For the text-containing cell, return its midpoint in (x, y) coordinate format. 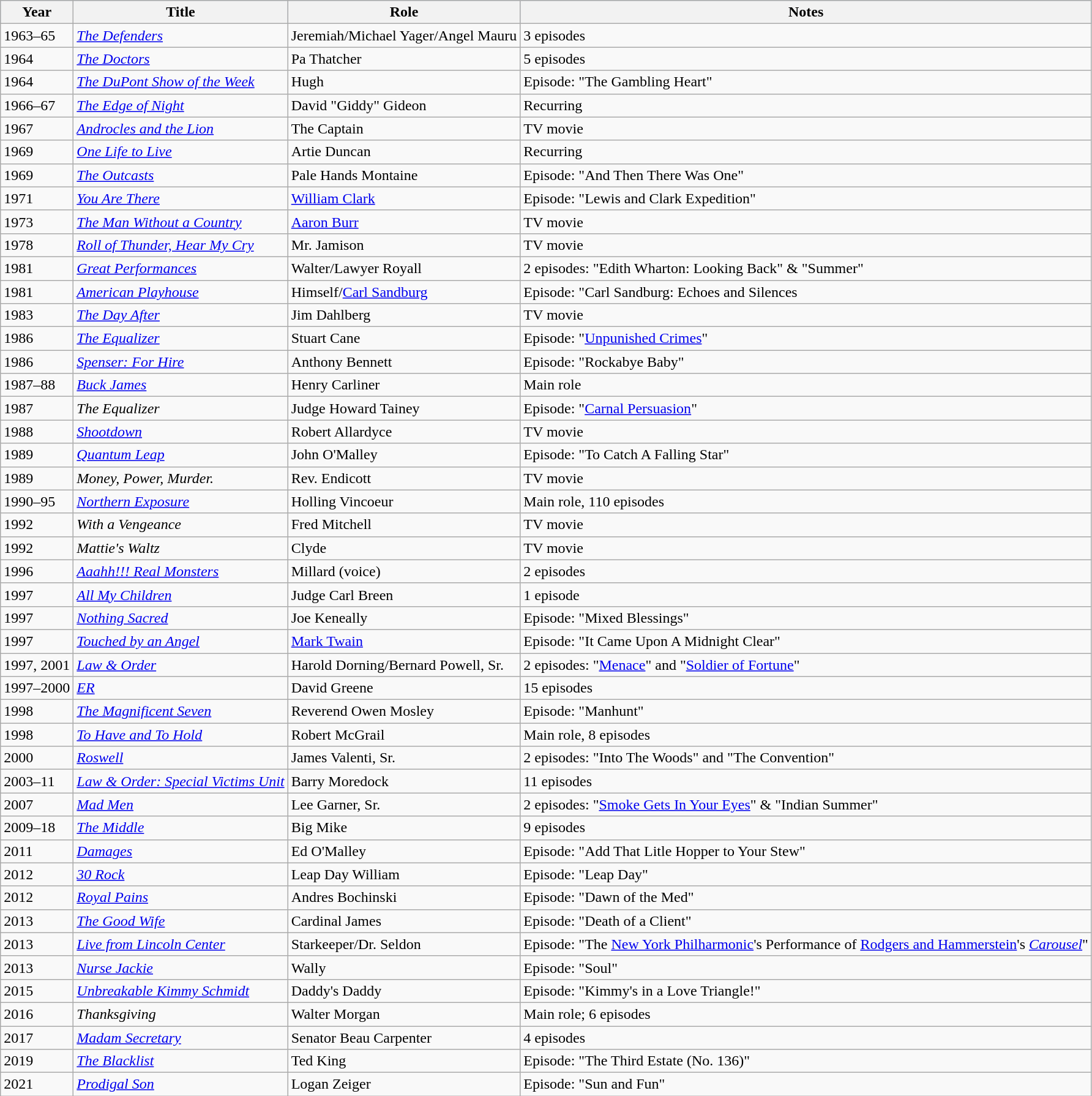
Harold Dorning/Bernard Powell, Sr. (404, 664)
Episode: "To Catch A Falling Star" (806, 455)
2015 (37, 991)
Quantum Leap (181, 455)
Episode: "Sun and Fun" (806, 1084)
2021 (37, 1084)
Barry Moredock (404, 781)
Roswell (181, 758)
Holling Vincoeur (404, 501)
Episode: "And Then There Was One" (806, 175)
Unbreakable Kimmy Schmidt (181, 991)
Judge Carl Breen (404, 595)
1966–67 (37, 105)
Episode: "Dawn of the Med" (806, 898)
1963–65 (37, 36)
Artie Duncan (404, 152)
Episode: "Rockabye Baby" (806, 362)
Fred Mitchell (404, 525)
The Edge of Night (181, 105)
Joe Keneally (404, 618)
Logan Zeiger (404, 1084)
Mark Twain (404, 641)
2003–11 (37, 781)
The Captain (404, 129)
Main role; 6 episodes (806, 1014)
The Good Wife (181, 921)
Episode: "Add That Litle Hopper to Your Stew" (806, 851)
1967 (37, 129)
Big Mike (404, 828)
15 episodes (806, 688)
1978 (37, 245)
David "Giddy" Gideon (404, 105)
Episode: "The New York Philharmonic's Performance of Rodgers and Hammerstein's Carousel" (806, 944)
Roll of Thunder, Hear My Cry (181, 245)
Madam Secretary (181, 1038)
Prodigal Son (181, 1084)
Main role (806, 385)
To Have and To Hold (181, 735)
All My Children (181, 595)
The Blacklist (181, 1061)
Main role, 110 episodes (806, 501)
Live from Lincoln Center (181, 944)
Clyde (404, 548)
2007 (37, 805)
Stuart Cane (404, 339)
Episode: "Leap Day" (806, 874)
Mattie's Waltz (181, 548)
James Valenti, Sr. (404, 758)
Walter Morgan (404, 1014)
Thanksgiving (181, 1014)
Episode: "Lewis and Clark Expedition" (806, 198)
Mr. Jamison (404, 245)
Mad Men (181, 805)
Aaron Burr (404, 222)
The Middle (181, 828)
Money, Power, Murder. (181, 478)
1971 (37, 198)
Ted King (404, 1061)
5 episodes (806, 59)
Northern Exposure (181, 501)
Episode: "Carl Sandburg: Echoes and Silences (806, 292)
1973 (37, 222)
Lee Garner, Sr. (404, 805)
2 episodes: "Into The Woods" and "The Convention" (806, 758)
The Defenders (181, 36)
Ed O'Malley (404, 851)
11 episodes (806, 781)
3 episodes (806, 36)
2000 (37, 758)
Robert McGrail (404, 735)
2016 (37, 1014)
Law & Order: Special Victims Unit (181, 781)
Cardinal James (404, 921)
John O'Malley (404, 455)
David Greene (404, 688)
Pa Thatcher (404, 59)
Shootdown (181, 432)
2 episodes: "Smoke Gets In Your Eyes" & "Indian Summer" (806, 805)
2019 (37, 1061)
William Clark (404, 198)
Episode: "It Came Upon A Midnight Clear" (806, 641)
Title (181, 12)
1983 (37, 315)
1997, 2001 (37, 664)
Episode: "Soul" (806, 967)
Touched by an Angel (181, 641)
Pale Hands Montaine (404, 175)
Senator Beau Carpenter (404, 1038)
Andres Bochinski (404, 898)
1997–2000 (37, 688)
Henry Carliner (404, 385)
Judge Howard Tainey (404, 408)
1 episode (806, 595)
Law & Order (181, 664)
American Playhouse (181, 292)
1987 (37, 408)
Episode: "Mixed Blessings" (806, 618)
The Doctors (181, 59)
Walter/Lawyer Royall (404, 268)
30 Rock (181, 874)
Starkeeper/Dr. Seldon (404, 944)
Great Performances (181, 268)
1990–95 (37, 501)
Spenser: For Hire (181, 362)
Jeremiah/Michael Yager/Angel Mauru (404, 36)
9 episodes (806, 828)
The Outcasts (181, 175)
Notes (806, 12)
Millard (voice) (404, 571)
Episode: "Manhunt" (806, 711)
2 episodes: "Edith Wharton: Looking Back" & "Summer" (806, 268)
Wally (404, 967)
Himself/Carl Sandburg (404, 292)
The Day After (181, 315)
2009–18 (37, 828)
Rev. Endicott (404, 478)
With a Vengeance (181, 525)
Nothing Sacred (181, 618)
You Are There (181, 198)
Episode: "The Third Estate (No. 136)" (806, 1061)
ER (181, 688)
Anthony Bennett (404, 362)
Robert Allardyce (404, 432)
2011 (37, 851)
2 episodes: "Menace" and "Soldier of Fortune" (806, 664)
Jim Dahlberg (404, 315)
2017 (37, 1038)
Year (37, 12)
One Life to Live (181, 152)
Episode: "Unpunished Crimes" (806, 339)
Nurse Jackie (181, 967)
Leap Day William (404, 874)
Reverend Owen Mosley (404, 711)
2 episodes (806, 571)
Main role, 8 episodes (806, 735)
1996 (37, 571)
Aaahh!!! Real Monsters (181, 571)
Daddy's Daddy (404, 991)
Episode: "Carnal Persuasion" (806, 408)
1988 (37, 432)
4 episodes (806, 1038)
Hugh (404, 82)
The Magnificent Seven (181, 711)
Episode: "Kimmy's in a Love Triangle!" (806, 991)
Episode: "The Gambling Heart" (806, 82)
1987–88 (37, 385)
Royal Pains (181, 898)
Androcles and the Lion (181, 129)
Damages (181, 851)
Role (404, 12)
The DuPont Show of the Week (181, 82)
Episode: "Death of a Client" (806, 921)
The Man Without a Country (181, 222)
Buck James (181, 385)
